Detect which cell encompasses the target text, then output its [x, y] center coordinate. 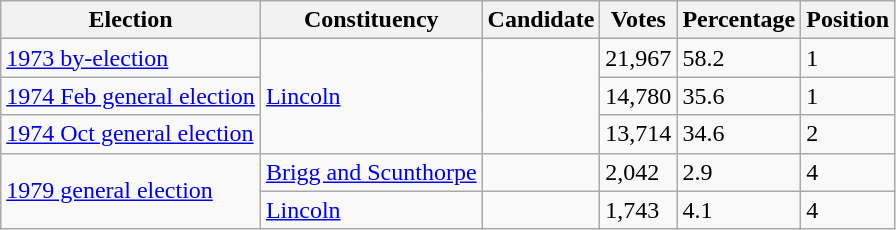
1,743 [638, 210]
Position [848, 20]
1973 by-election [131, 58]
34.6 [739, 134]
14,780 [638, 96]
2,042 [638, 172]
4.1 [739, 210]
1979 general election [131, 191]
2 [848, 134]
58.2 [739, 58]
Election [131, 20]
1974 Feb general election [131, 96]
Votes [638, 20]
21,967 [638, 58]
35.6 [739, 96]
Constituency [371, 20]
1974 Oct general election [131, 134]
Candidate [541, 20]
Percentage [739, 20]
13,714 [638, 134]
Brigg and Scunthorpe [371, 172]
2.9 [739, 172]
